Capture the cell that displays the provided text and extract its [x, y] central coordinate. 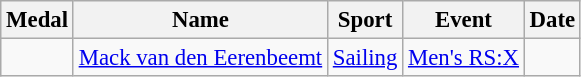
Sport [364, 20]
Date [552, 20]
Men's RS:X [464, 58]
Medal [38, 20]
Mack van den Eerenbeemt [200, 58]
Name [200, 20]
Sailing [364, 58]
Event [464, 20]
